Determine the [X, Y] coordinate at the center of the cell enclosing the given text.  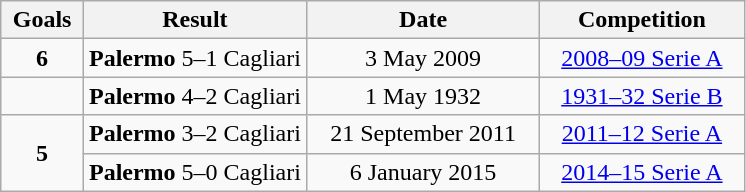
3 May 2009 [422, 58]
Result [194, 20]
Palermo 5–0 Cagliari [194, 172]
1931–32 Serie B [642, 96]
1 May 1932 [422, 96]
6 [42, 58]
2014–15 Serie A [642, 172]
Palermo 5–1 Cagliari [194, 58]
Palermo 4–2 Cagliari [194, 96]
21 September 2011 [422, 134]
6 January 2015 [422, 172]
Competition [642, 20]
2008–09 Serie A [642, 58]
Date [422, 20]
Palermo 3–2 Cagliari [194, 134]
2011–12 Serie A [642, 134]
Goals [42, 20]
5 [42, 153]
